For the text-containing cell, return its midpoint in [x, y] coordinate format. 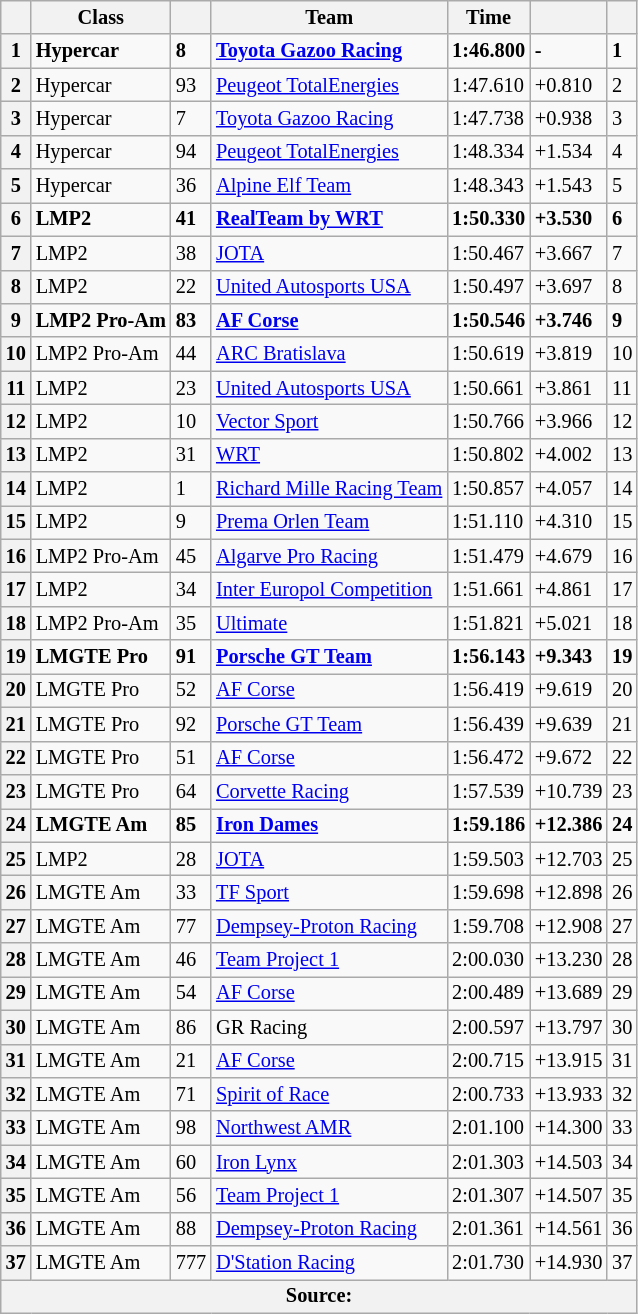
+9.639 [568, 724]
+1.534 [568, 152]
1:56.439 [488, 724]
TF Sport [329, 892]
+14.300 [568, 1128]
+13.689 [568, 993]
777 [191, 1263]
+4.057 [568, 489]
+4.310 [568, 522]
88 [191, 1229]
+3.697 [568, 287]
2:00.030 [488, 960]
2:01.100 [488, 1128]
RealTeam by WRT [329, 219]
+0.938 [568, 118]
2:00.715 [488, 1061]
52 [191, 690]
GR Racing [329, 1027]
D'Station Racing [329, 1263]
1:46.800 [488, 51]
+12.386 [568, 825]
Inter Europol Competition [329, 589]
Algarve Pro Racing [329, 556]
93 [191, 85]
1:50.766 [488, 421]
Prema Orlen Team [329, 522]
83 [191, 320]
1:59.186 [488, 825]
+3.530 [568, 219]
92 [191, 724]
+9.672 [568, 758]
54 [191, 993]
2:00.733 [488, 1094]
+13.915 [568, 1061]
+12.898 [568, 892]
91 [191, 657]
2:00.597 [488, 1027]
1:51.821 [488, 623]
+13.933 [568, 1094]
1:47.738 [488, 118]
Vector Sport [329, 421]
38 [191, 253]
1:47.610 [488, 85]
2:00.489 [488, 993]
2:01.307 [488, 1195]
2:01.303 [488, 1162]
+0.810 [568, 85]
+14.561 [568, 1229]
+9.619 [568, 690]
46 [191, 960]
45 [191, 556]
2:01.730 [488, 1263]
Alpine Elf Team [329, 186]
85 [191, 825]
Team [329, 17]
2:01.361 [488, 1229]
- [568, 51]
WRT [329, 455]
+3.746 [568, 320]
94 [191, 152]
+5.021 [568, 623]
1:50.857 [488, 489]
1:59.698 [488, 892]
+3.819 [568, 354]
+12.908 [568, 926]
Class [101, 17]
64 [191, 791]
86 [191, 1027]
1:57.539 [488, 791]
1:50.802 [488, 455]
1:51.479 [488, 556]
Iron Dames [329, 825]
+4.002 [568, 455]
51 [191, 758]
+4.679 [568, 556]
1:50.467 [488, 253]
+1.543 [568, 186]
1:50.661 [488, 388]
+14.930 [568, 1263]
+3.667 [568, 253]
Ultimate [329, 623]
+10.739 [568, 791]
Northwest AMR [329, 1128]
1:50.619 [488, 354]
Richard Mille Racing Team [329, 489]
44 [191, 354]
1:56.472 [488, 758]
+13.797 [568, 1027]
1:56.143 [488, 657]
41 [191, 219]
+13.230 [568, 960]
+14.503 [568, 1162]
1:50.546 [488, 320]
+14.507 [568, 1195]
1:50.497 [488, 287]
1:59.503 [488, 859]
ARC Bratislava [329, 354]
1:51.110 [488, 522]
+12.703 [568, 859]
1:48.343 [488, 186]
+3.861 [568, 388]
+3.966 [568, 421]
Spirit of Race [329, 1094]
1:59.708 [488, 926]
+4.861 [568, 589]
Iron Lynx [329, 1162]
1:51.661 [488, 589]
56 [191, 1195]
1:56.419 [488, 690]
Source: [320, 1296]
71 [191, 1094]
Corvette Racing [329, 791]
77 [191, 926]
1:48.334 [488, 152]
1:50.330 [488, 219]
60 [191, 1162]
Time [488, 17]
98 [191, 1128]
+9.343 [568, 657]
